Determine the [X, Y] coordinate at the center of the cell enclosing the given text.  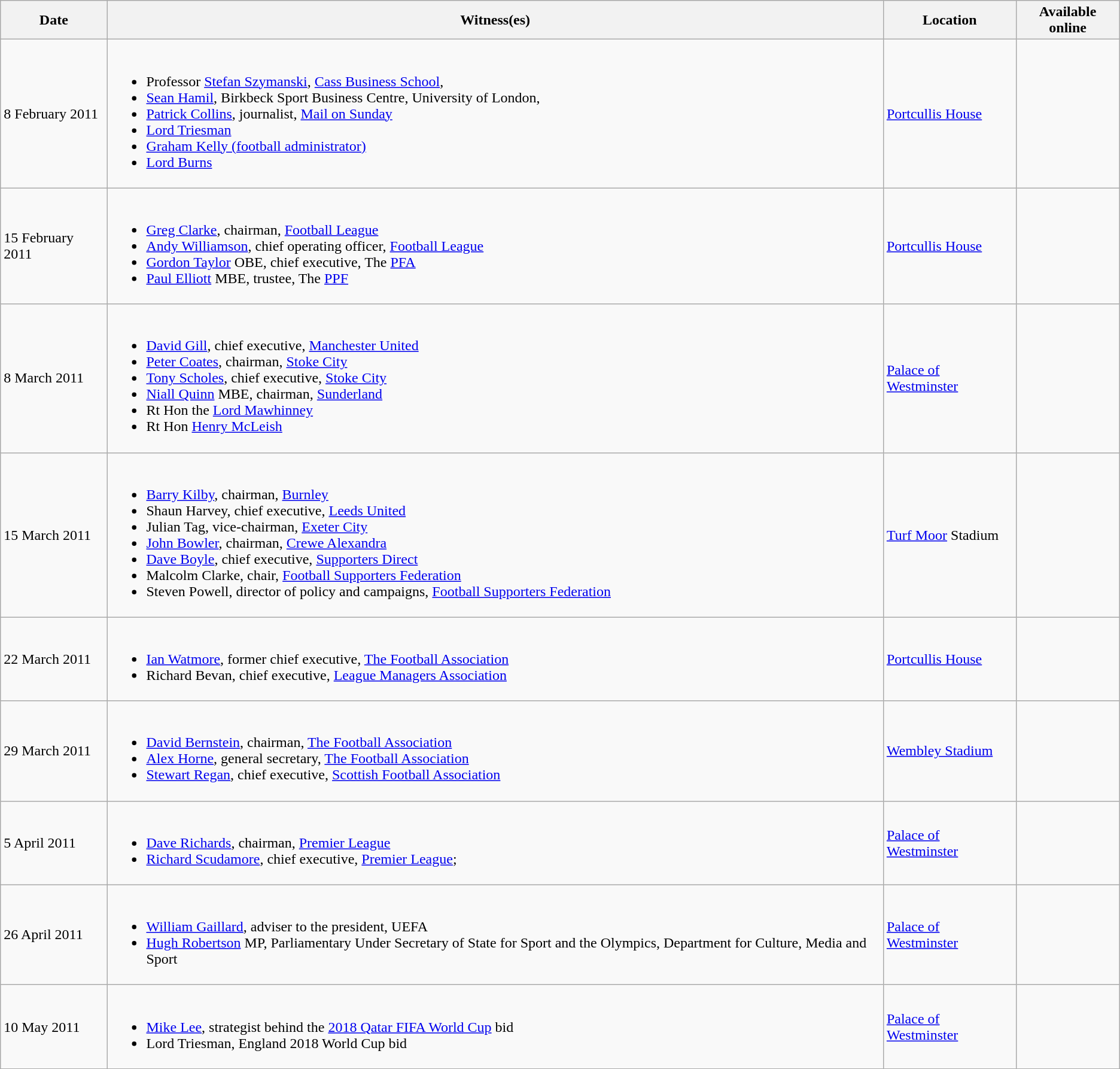
Ian Watmore, former chief executive, The Football AssociationRichard Bevan, chief executive, League Managers Association [495, 659]
Witness(es) [495, 20]
22 March 2011 [54, 659]
15 March 2011 [54, 535]
5 April 2011 [54, 843]
Dave Richards, chairman, Premier LeagueRichard Scudamore, chief executive, Premier League; [495, 843]
29 March 2011 [54, 751]
10 May 2011 [54, 1027]
Available online [1067, 20]
8 February 2011 [54, 114]
15 February 2011 [54, 246]
26 April 2011 [54, 935]
Turf Moor Stadium [949, 535]
Wembley Stadium [949, 751]
Mike Lee, strategist behind the 2018 Qatar FIFA World Cup bidLord Triesman, England 2018 World Cup bid [495, 1027]
8 March 2011 [54, 378]
Date [54, 20]
Location [949, 20]
